From the cell containing the given text, extract its center point as [x, y] coordinate. 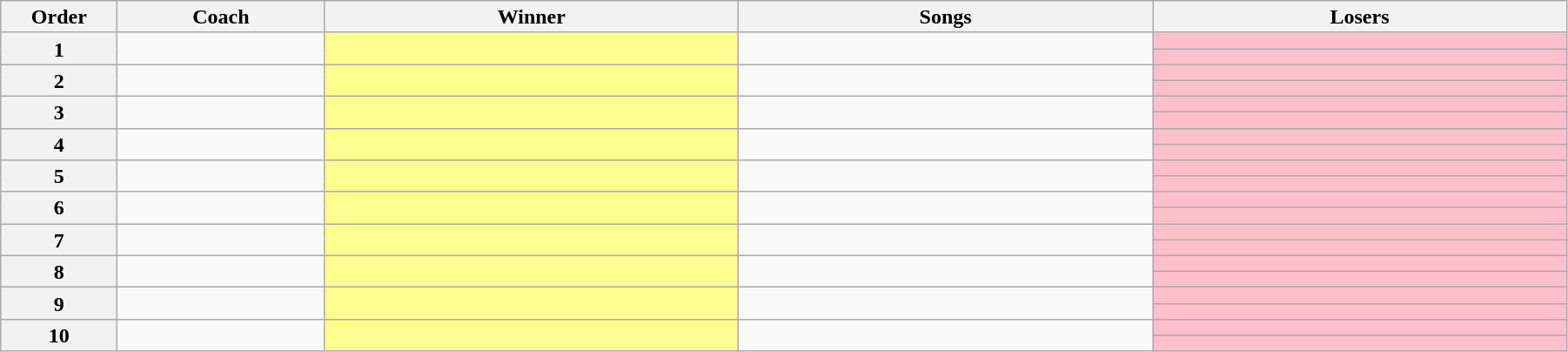
7 [59, 240]
8 [59, 272]
10 [59, 335]
Songs [946, 17]
1 [59, 49]
3 [59, 112]
Order [59, 17]
5 [59, 176]
6 [59, 207]
9 [59, 303]
Losers [1360, 17]
2 [59, 80]
4 [59, 145]
Coach [221, 17]
Winner [532, 17]
